Detect which cell encompasses the target text, then output its [X, Y] center coordinate. 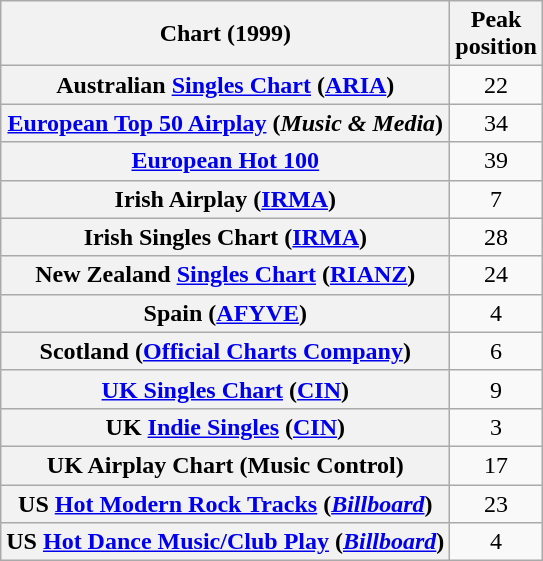
Chart (1999) [226, 34]
17 [496, 465]
European Hot 100 [226, 161]
Spain (AFYVE) [226, 313]
UK Airplay Chart (Music Control) [226, 465]
UK Indie Singles (CIN) [226, 427]
23 [496, 503]
Scotland (Official Charts Company) [226, 351]
New Zealand Singles Chart (RIANZ) [226, 275]
US Hot Dance Music/Club Play (Billboard) [226, 542]
39 [496, 161]
European Top 50 Airplay (Music & Media) [226, 123]
Australian Singles Chart (ARIA) [226, 85]
Irish Singles Chart (IRMA) [226, 237]
24 [496, 275]
3 [496, 427]
9 [496, 389]
28 [496, 237]
6 [496, 351]
UK Singles Chart (CIN) [226, 389]
Irish Airplay (IRMA) [226, 199]
Peakposition [496, 34]
34 [496, 123]
7 [496, 199]
US Hot Modern Rock Tracks (Billboard) [226, 503]
22 [496, 85]
